Find where the given text appears and provide that cell's center as (X, Y) coordinate. 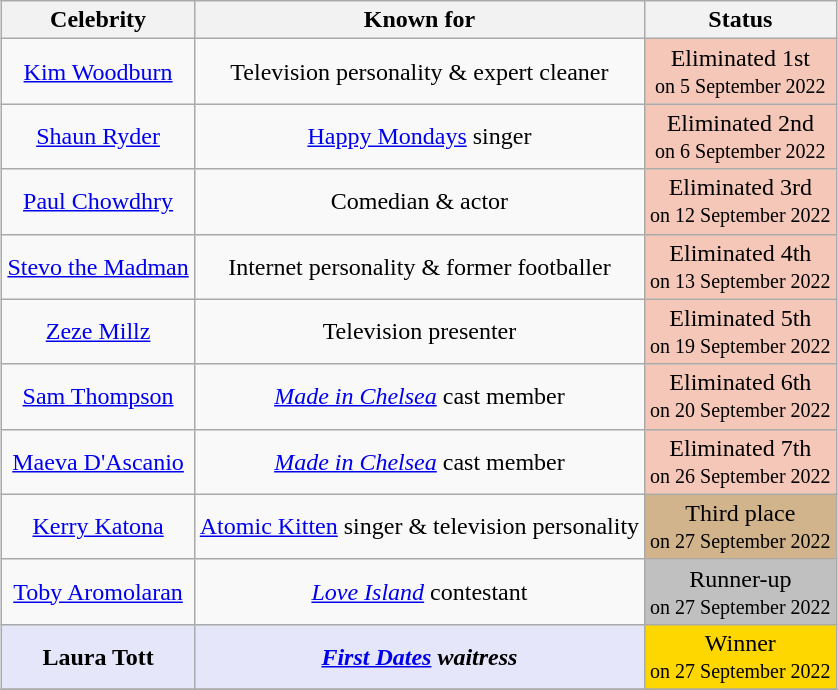
Toby Aromolaran (98, 592)
Sam Thompson (98, 396)
Kim Woodburn (98, 72)
Maeva D'Ascanio (98, 462)
Love Island contestant (419, 592)
Status (741, 20)
First Dates waitress (419, 656)
Third placeon 27 September 2022 (741, 526)
Comedian & actor (419, 202)
Celebrity (98, 20)
Paul Chowdhry (98, 202)
Television personality & expert cleaner (419, 72)
Happy Mondays singer (419, 136)
Eliminated 1ston 5 September 2022 (741, 72)
Laura Tott (98, 656)
Zeze Millz (98, 332)
Internet personality & former footballer (419, 266)
Eliminated 4thon 13 September 2022 (741, 266)
Eliminated 6thon 20 September 2022 (741, 396)
Eliminated 5thon 19 September 2022 (741, 332)
Shaun Ryder (98, 136)
Stevo the Madman (98, 266)
Atomic Kitten singer & television personality (419, 526)
Kerry Katona (98, 526)
Runner-upon 27 September 2022 (741, 592)
Television presenter (419, 332)
Eliminated 2ndon 6 September 2022 (741, 136)
Known for (419, 20)
Winneron 27 September 2022 (741, 656)
Eliminated 7thon 26 September 2022 (741, 462)
Eliminated 3rdon 12 September 2022 (741, 202)
